Find where the given text appears and provide that cell's center as [x, y] coordinate. 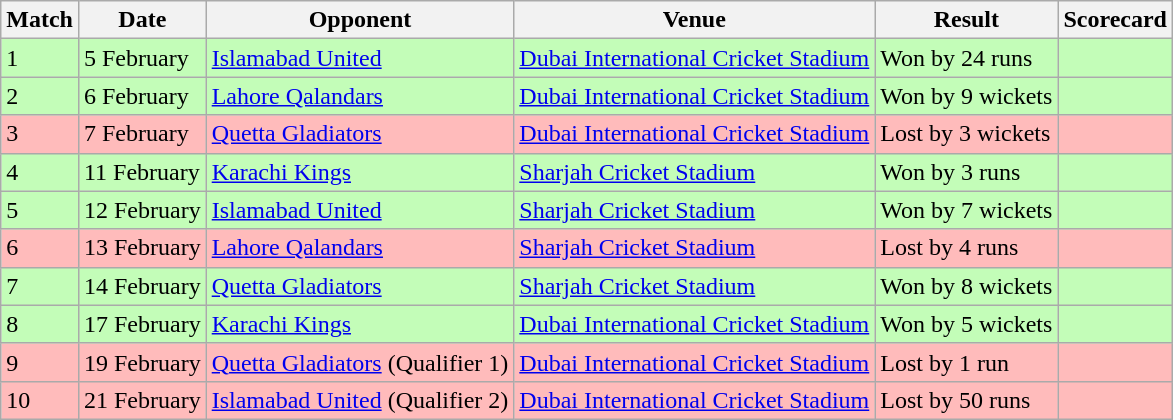
Won by 5 wickets [966, 324]
Lost by 50 runs [966, 400]
Quetta Gladiators (Qualifier 1) [360, 362]
Lost by 1 run [966, 362]
Islamabad United (Qualifier 2) [360, 400]
2 [40, 96]
8 [40, 324]
7 February [142, 134]
Match [40, 20]
12 February [142, 210]
13 February [142, 248]
Won by 8 wickets [966, 286]
6 February [142, 96]
5 [40, 210]
21 February [142, 400]
Scorecard [1116, 20]
Result [966, 20]
9 [40, 362]
17 February [142, 324]
11 February [142, 172]
Venue [694, 20]
1 [40, 58]
14 February [142, 286]
Date [142, 20]
Won by 9 wickets [966, 96]
3 [40, 134]
10 [40, 400]
19 February [142, 362]
7 [40, 286]
Won by 3 runs [966, 172]
6 [40, 248]
Lost by 4 runs [966, 248]
4 [40, 172]
5 February [142, 58]
Won by 24 runs [966, 58]
Won by 7 wickets [966, 210]
Lost by 3 wickets [966, 134]
Opponent [360, 20]
